Find where the given text appears and provide that cell's center as (x, y) coordinate. 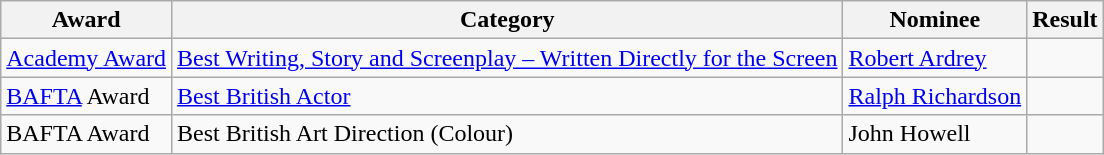
John Howell (935, 134)
Robert Ardrey (935, 58)
Best British Actor (508, 96)
Nominee (935, 20)
Result (1065, 20)
Ralph Richardson (935, 96)
Best Writing, Story and Screenplay – Written Directly for the Screen (508, 58)
Academy Award (86, 58)
Award (86, 20)
Best British Art Direction (Colour) (508, 134)
Category (508, 20)
